Extract the [x, y] coordinate from the center of the cell holding the provided text.  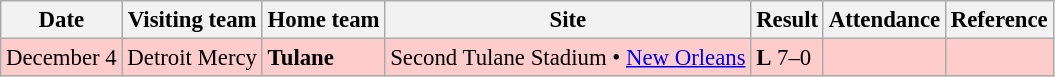
Result [788, 20]
Visiting team [192, 20]
Second Tulane Stadium • New Orleans [568, 58]
Attendance [884, 20]
Home team [324, 20]
L 7–0 [788, 58]
Reference [999, 20]
Site [568, 20]
Date [62, 20]
December 4 [62, 58]
Detroit Mercy [192, 58]
Tulane [324, 58]
